Locate the cell with the specified text and output its (x, y) center coordinate. 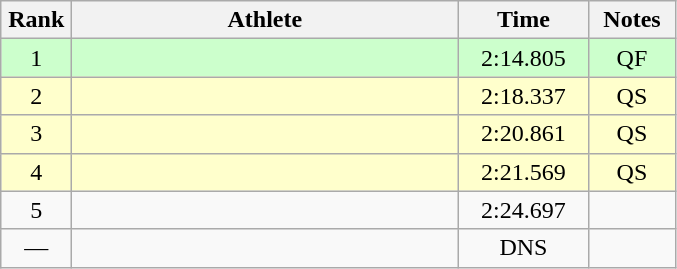
— (36, 248)
2:24.697 (524, 210)
Athlete (265, 20)
QF (632, 58)
Time (524, 20)
Rank (36, 20)
DNS (524, 248)
1 (36, 58)
2 (36, 96)
5 (36, 210)
2:18.337 (524, 96)
4 (36, 172)
Notes (632, 20)
3 (36, 134)
2:21.569 (524, 172)
2:14.805 (524, 58)
2:20.861 (524, 134)
